Provide the (x, y) coordinate of the cell's center where the given text is located.  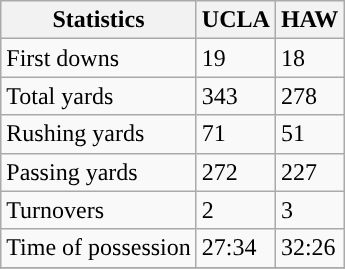
Passing yards (99, 172)
18 (309, 58)
227 (309, 172)
71 (236, 134)
27:34 (236, 248)
Total yards (99, 96)
Rushing yards (99, 134)
32:26 (309, 248)
Time of possession (99, 248)
278 (309, 96)
51 (309, 134)
3 (309, 210)
343 (236, 96)
19 (236, 58)
272 (236, 172)
First downs (99, 58)
Turnovers (99, 210)
HAW (309, 20)
2 (236, 210)
UCLA (236, 20)
Statistics (99, 20)
